Extract the [X, Y] coordinate from the center of the cell holding the provided text.  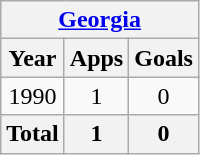
Year [33, 58]
Apps [96, 58]
1990 [33, 96]
Goals [164, 58]
Total [33, 134]
Georgia [100, 20]
